Identify which cell holds the provided text, then report its (x, y) central coordinate. 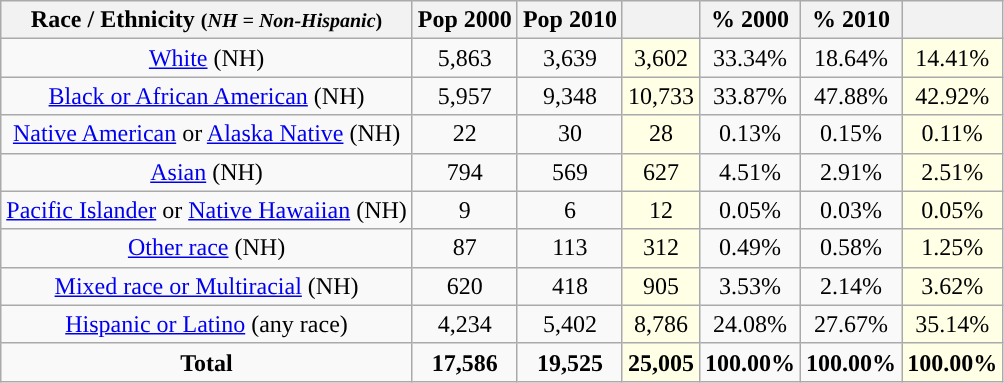
33.87% (750, 96)
17,586 (464, 362)
2.14% (852, 286)
33.34% (750, 58)
3.62% (952, 286)
620 (464, 286)
0.03% (852, 210)
3.53% (750, 286)
47.88% (852, 96)
25,005 (660, 362)
27.67% (852, 324)
Asian (NH) (207, 172)
4,234 (464, 324)
569 (570, 172)
3,602 (660, 58)
Race / Ethnicity (NH = Non-Hispanic) (207, 20)
6 (570, 210)
5,863 (464, 58)
Pacific Islander or Native Hawaiian (NH) (207, 210)
42.92% (952, 96)
Native American or Alaska Native (NH) (207, 134)
Pop 2000 (464, 20)
3,639 (570, 58)
0.11% (952, 134)
312 (660, 248)
10,733 (660, 96)
0.58% (852, 248)
905 (660, 286)
2.91% (852, 172)
2.51% (952, 172)
4.51% (750, 172)
8,786 (660, 324)
19,525 (570, 362)
% 2000 (750, 20)
% 2010 (852, 20)
28 (660, 134)
14.41% (952, 58)
627 (660, 172)
0.49% (750, 248)
113 (570, 248)
418 (570, 286)
White (NH) (207, 58)
794 (464, 172)
1.25% (952, 248)
24.08% (750, 324)
18.64% (852, 58)
35.14% (952, 324)
9,348 (570, 96)
Black or African American (NH) (207, 96)
5,402 (570, 324)
Pop 2010 (570, 20)
Mixed race or Multiracial (NH) (207, 286)
5,957 (464, 96)
Total (207, 362)
87 (464, 248)
Other race (NH) (207, 248)
9 (464, 210)
12 (660, 210)
30 (570, 134)
0.13% (750, 134)
22 (464, 134)
0.15% (852, 134)
Hispanic or Latino (any race) (207, 324)
